Detect which cell encompasses the target text, then output its (x, y) center coordinate. 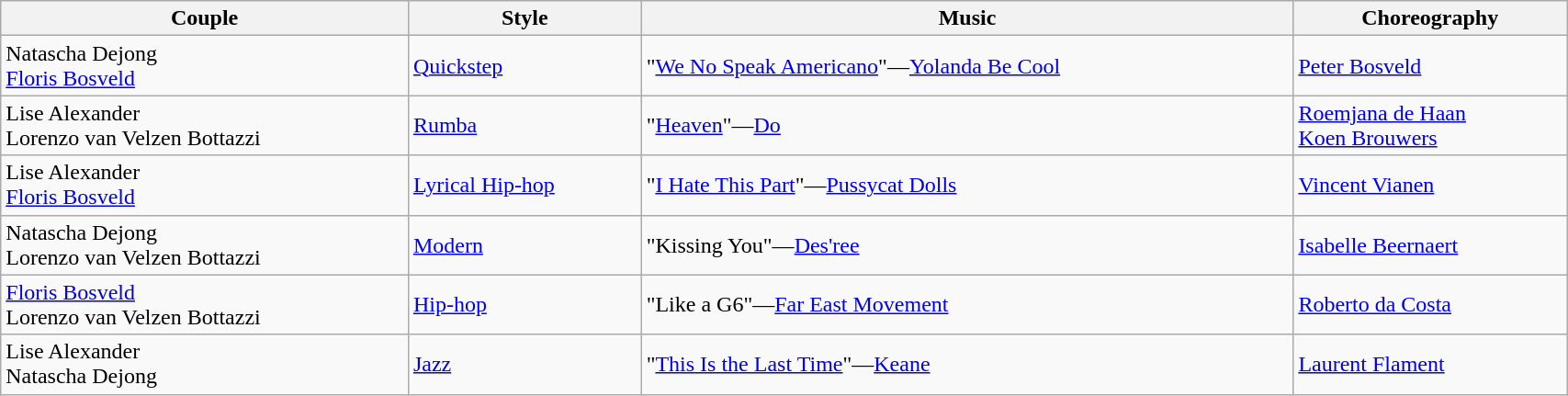
Lise AlexanderFloris Bosveld (205, 186)
"I Hate This Part"—Pussycat Dolls (967, 186)
"This Is the Last Time"—Keane (967, 364)
Choreography (1430, 18)
Jazz (525, 364)
Laurent Flament (1430, 364)
Natascha DejongLorenzo van Velzen Bottazzi (205, 244)
Roberto da Costa (1430, 305)
Quickstep (525, 66)
Vincent Vianen (1430, 186)
Rumba (525, 125)
Natascha DejongFloris Bosveld (205, 66)
Modern (525, 244)
Lise AlexanderLorenzo van Velzen Bottazzi (205, 125)
"Heaven"—Do (967, 125)
Music (967, 18)
"Like a G6"—Far East Movement (967, 305)
"We No Speak Americano"—Yolanda Be Cool (967, 66)
Style (525, 18)
Hip-hop (525, 305)
Isabelle Beernaert (1430, 244)
Lyrical Hip-hop (525, 186)
Peter Bosveld (1430, 66)
Lise AlexanderNatascha Dejong (205, 364)
Roemjana de HaanKoen Brouwers (1430, 125)
"Kissing You"—Des'ree (967, 244)
Floris BosveldLorenzo van Velzen Bottazzi (205, 305)
Couple (205, 18)
